Determine the [X, Y] coordinate at the center of the cell enclosing the given text.  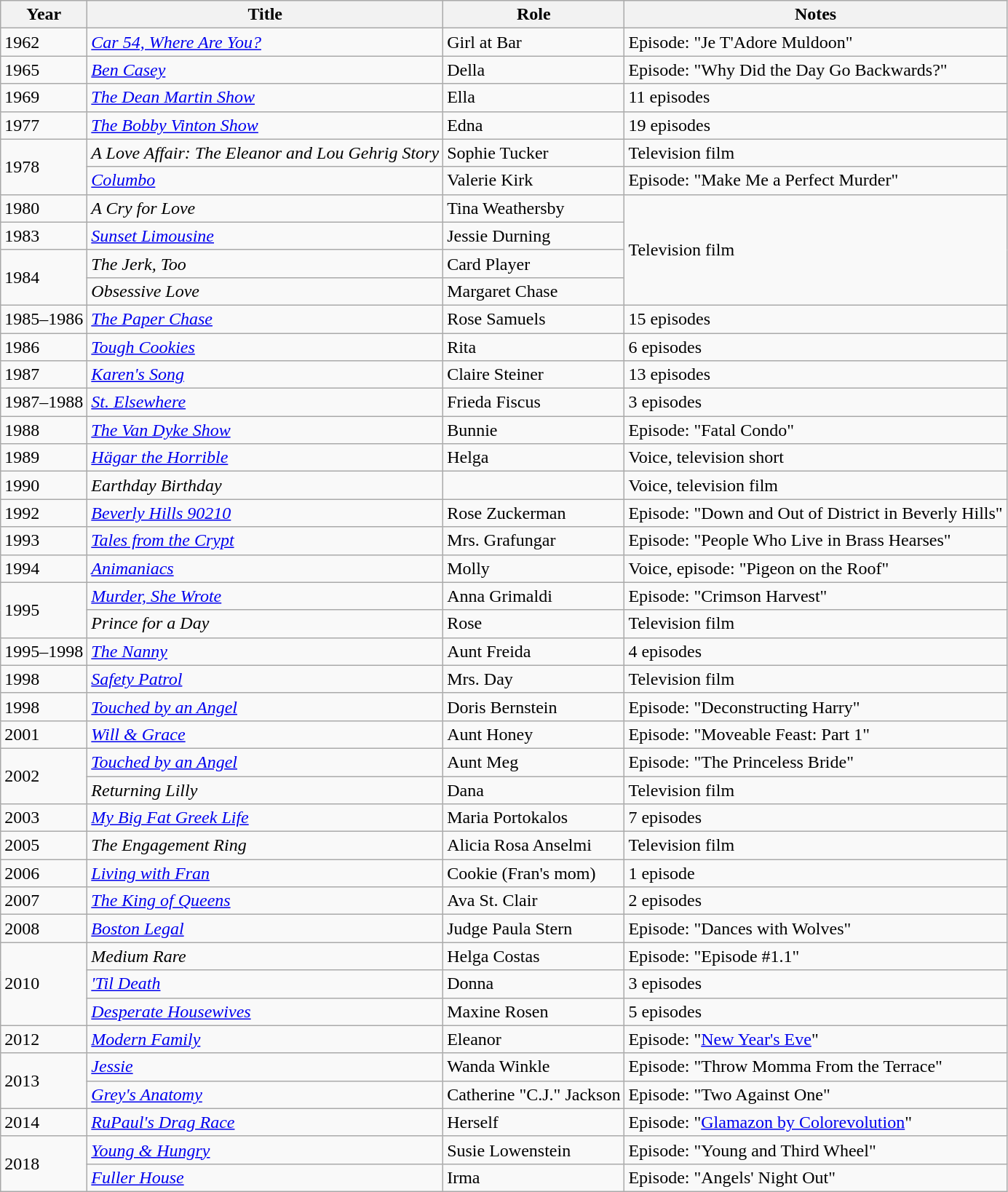
Ben Casey [265, 70]
1987–1988 [44, 402]
Cookie (Fran's mom) [534, 873]
Margaret Chase [534, 291]
1962 [44, 42]
Voice, television short [815, 458]
Episode: "People Who Live in Brass Hearses" [815, 541]
1978 [44, 167]
Girl at Bar [534, 42]
Episode: "Throw Momma From the Terrace" [815, 1067]
Frieda Fiscus [534, 402]
2002 [44, 776]
1987 [44, 375]
The Van Dyke Show [265, 430]
Episode: "Glamazon by Colorevolution" [815, 1122]
Wanda Winkle [534, 1067]
Episode: "New Year's Eve" [815, 1039]
Sunset Limousine [265, 236]
Voice, television film [815, 485]
Herself [534, 1122]
The King of Queens [265, 901]
Beverly Hills 90210 [265, 513]
1988 [44, 430]
Boston Legal [265, 929]
Fuller House [265, 1177]
The Jerk, Too [265, 263]
Safety Patrol [265, 679]
Episode: "Make Me a Perfect Murder" [815, 180]
2013 [44, 1081]
Aunt Meg [534, 762]
Episode: "Two Against One" [815, 1094]
Edna [534, 125]
Maria Portokalos [534, 818]
Rose [534, 624]
Helga Costas [534, 956]
Episode: "The Princeless Bride" [815, 762]
2014 [44, 1122]
Living with Fran [265, 873]
Claire Steiner [534, 375]
2007 [44, 901]
4 episodes [815, 651]
Helga [534, 458]
2010 [44, 984]
11 episodes [815, 98]
Prince for a Day [265, 624]
2005 [44, 846]
5 episodes [815, 1012]
Molly [534, 568]
The Bobby Vinton Show [265, 125]
1989 [44, 458]
Earthday Birthday [265, 485]
Mrs. Grafungar [534, 541]
Returning Lilly [265, 790]
Card Player [534, 263]
1969 [44, 98]
Dana [534, 790]
Episode: "Moveable Feast: Part 1" [815, 734]
Obsessive Love [265, 291]
Catherine "C.J." Jackson [534, 1094]
Episode: "Angels' Night Out" [815, 1177]
Donna [534, 984]
Title [265, 15]
The Paper Chase [265, 319]
1 episode [815, 873]
Animaniacs [265, 568]
Murder, She Wrote [265, 596]
2008 [44, 929]
A Love Affair: The Eleanor and Lou Gehrig Story [265, 153]
Tough Cookies [265, 347]
Episode: "Fatal Condo" [815, 430]
Episode: "Why Did the Day Go Backwards?" [815, 70]
1980 [44, 208]
2012 [44, 1039]
6 episodes [815, 347]
Medium Rare [265, 956]
Jessie Durning [534, 236]
Role [534, 15]
2006 [44, 873]
2018 [44, 1164]
Year [44, 15]
1992 [44, 513]
Ella [534, 98]
15 episodes [815, 319]
Voice, episode: "Pigeon on the Roof" [815, 568]
7 episodes [815, 818]
1990 [44, 485]
Episode: "Down and Out of District in Beverly Hills" [815, 513]
RuPaul's Drag Race [265, 1122]
Hägar the Horrible [265, 458]
Judge Paula Stern [534, 929]
Desperate Housewives [265, 1012]
St. Elsewhere [265, 402]
Tales from the Crypt [265, 541]
Alicia Rosa Anselmi [534, 846]
Valerie Kirk [534, 180]
Doris Bernstein [534, 707]
Episode: "Deconstructing Harry" [815, 707]
Episode: "Episode #1.1" [815, 956]
Ava St. Clair [534, 901]
1985–1986 [44, 319]
Young & Hungry [265, 1150]
Rose Zuckerman [534, 513]
Bunnie [534, 430]
1965 [44, 70]
Jessie [265, 1067]
Episode: "Crimson Harvest" [815, 596]
13 episodes [815, 375]
Grey's Anatomy [265, 1094]
Tina Weathersby [534, 208]
2001 [44, 734]
Eleanor [534, 1039]
Columbo [265, 180]
1993 [44, 541]
Episode: "Je T'Adore Muldoon" [815, 42]
1995–1998 [44, 651]
Will & Grace [265, 734]
2003 [44, 818]
The Nanny [265, 651]
Episode: "Dances with Wolves" [815, 929]
2 episodes [815, 901]
Mrs. Day [534, 679]
Anna Grimaldi [534, 596]
1986 [44, 347]
1983 [44, 236]
Della [534, 70]
1984 [44, 277]
Aunt Freida [534, 651]
1994 [44, 568]
Episode: "Young and Third Wheel" [815, 1150]
Sophie Tucker [534, 153]
Susie Lowenstein [534, 1150]
1995 [44, 610]
Modern Family [265, 1039]
Rita [534, 347]
1977 [44, 125]
Aunt Honey [534, 734]
The Engagement Ring [265, 846]
'Til Death [265, 984]
Karen's Song [265, 375]
Maxine Rosen [534, 1012]
Notes [815, 15]
The Dean Martin Show [265, 98]
Car 54, Where Are You? [265, 42]
Irma [534, 1177]
A Cry for Love [265, 208]
19 episodes [815, 125]
My Big Fat Greek Life [265, 818]
Rose Samuels [534, 319]
